Find where the given text appears and provide that cell's center as [x, y] coordinate. 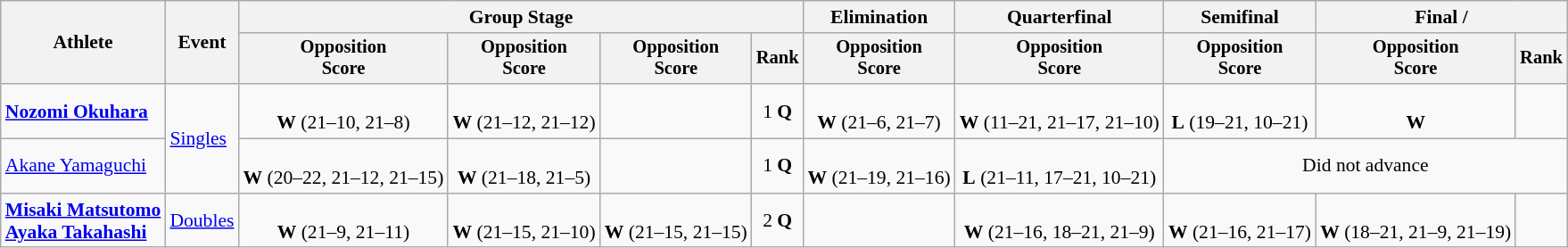
W (21–19, 21–16) [879, 166]
W (21–15, 21–15) [676, 221]
Semifinal [1240, 17]
Akane Yamaguchi [84, 166]
W (18–21, 21–9, 21–19) [1415, 221]
L (19–21, 10–21) [1240, 111]
Did not advance [1366, 166]
W [1415, 111]
W (21–18, 21–5) [524, 166]
W (21–12, 21–12) [524, 111]
W (20–22, 21–12, 21–15) [342, 166]
W (21–9, 21–11) [342, 221]
Final / [1441, 17]
L (21–11, 17–21, 10–21) [1060, 166]
Nozomi Okuhara [84, 111]
W (21–15, 21–10) [524, 221]
Misaki MatsutomoAyaka Takahashi [84, 221]
Athlete [84, 43]
Group Stage [521, 17]
W (21–6, 21–7) [879, 111]
W (21–10, 21–8) [342, 111]
Singles [202, 138]
W (11–21, 21–17, 21–10) [1060, 111]
Elimination [879, 17]
Doubles [202, 221]
Quarterfinal [1060, 17]
2 Q [778, 221]
W (21–16, 21–17) [1240, 221]
W (21–16, 18–21, 21–9) [1060, 221]
Event [202, 43]
